Scan for the cell matching the given text and deliver its [x, y] coordinate at center. 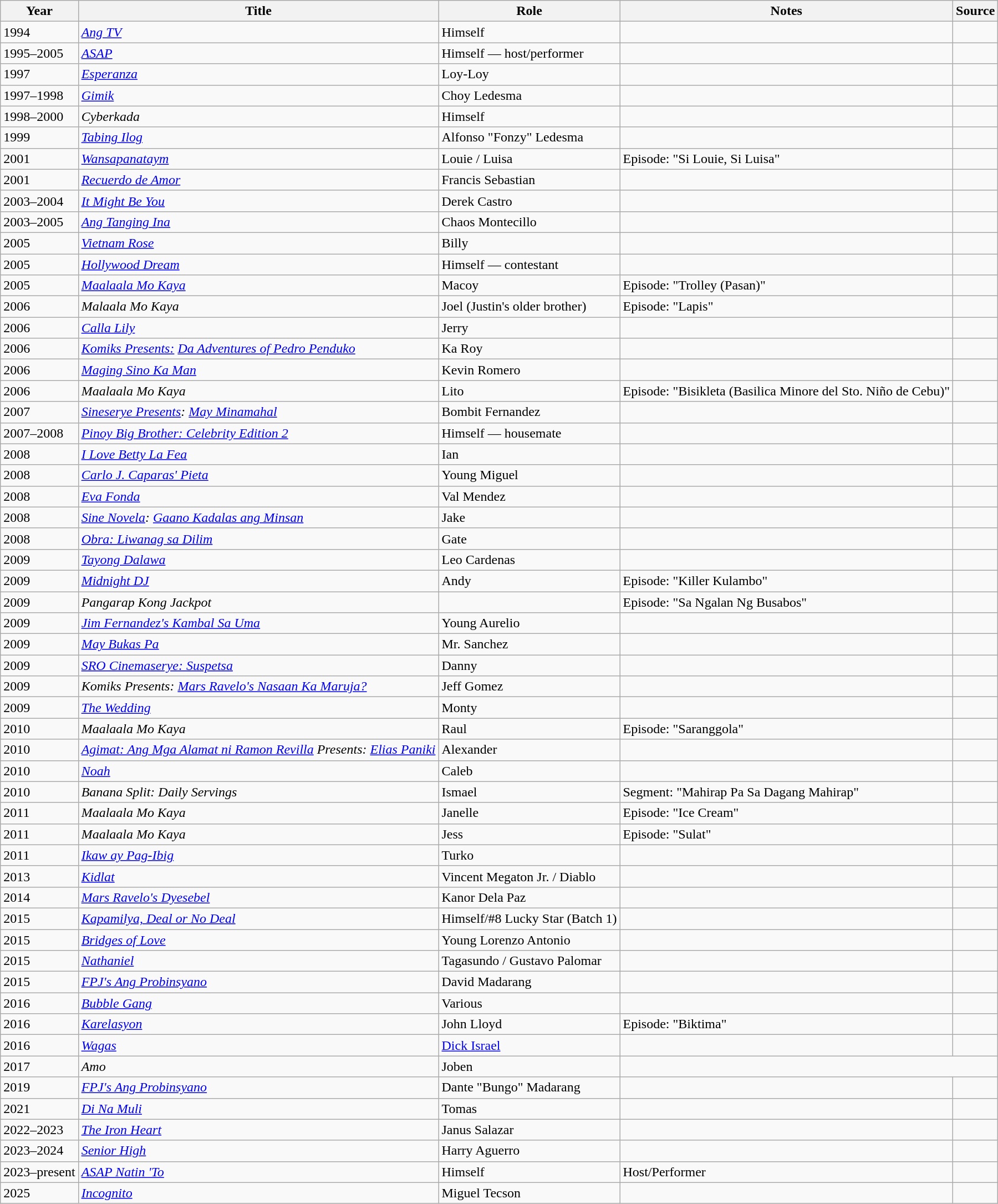
Louie / Luisa [529, 159]
2023–2024 [39, 1151]
Hollywood Dream [258, 265]
Karelasyon [258, 1024]
Jess [529, 834]
Sineserye Presents: May Minamahal [258, 412]
Gimik [258, 95]
Year [39, 11]
Episode: "Si Louie, Si Luisa" [786, 159]
Dick Israel [529, 1045]
Ikaw ay Pag-Ibig [258, 855]
1995–2005 [39, 53]
2003–2005 [39, 222]
Ang Tanging Ina [258, 222]
Gate [529, 539]
Episode: "Sa Ngalan Ng Busabos" [786, 602]
Episode: "Trolley (Pasan)" [786, 286]
Various [529, 1003]
Episode: "Killer Kulambo" [786, 581]
Leo Cardenas [529, 560]
Tomas [529, 1109]
1997–1998 [39, 95]
2022–2023 [39, 1130]
Ka Roy [529, 349]
2007 [39, 412]
1994 [39, 32]
Noah [258, 771]
Macoy [529, 286]
Wansapanataym [258, 159]
Chaos Montecillo [529, 222]
Andy [529, 581]
Kapamilya, Deal or No Deal [258, 918]
ASAP [258, 53]
Himself — contestant [529, 265]
Episode: "Saranggola" [786, 729]
Derek Castro [529, 201]
Notes [786, 11]
Monty [529, 708]
Vincent Megaton Jr. / Diablo [529, 876]
It Might Be You [258, 201]
Miguel Tecson [529, 1193]
2021 [39, 1109]
Pinoy Big Brother: Celebrity Edition 2 [258, 433]
Bombit Fernandez [529, 412]
Himself/#8 Lucky Star (Batch 1) [529, 918]
Kidlat [258, 876]
1999 [39, 138]
Billy [529, 243]
Himself — housemate [529, 433]
Carlo J. Caparas' Pieta [258, 475]
Calla Lily [258, 328]
Kanor Dela Paz [529, 897]
Title [258, 11]
2014 [39, 897]
Midnight DJ [258, 581]
Komiks Presents: Mars Ravelo's Nasaan Ka Maruja? [258, 687]
Raul [529, 729]
2025 [39, 1193]
Ang TV [258, 32]
Cyberkada [258, 116]
Esperanza [258, 74]
Loy-Loy [529, 74]
Himself — host/performer [529, 53]
Young Lorenzo Antonio [529, 940]
2023–present [39, 1172]
Role [529, 11]
2017 [39, 1066]
John Lloyd [529, 1024]
Segment: "Mahirap Pa Sa Dagang Mahirap" [786, 792]
Young Miguel [529, 475]
Sine Novela: Gaano Kadalas ang Minsan [258, 517]
Mr. Sanchez [529, 644]
Bridges of Love [258, 940]
Pangarap Kong Jackpot [258, 602]
Francis Sebastian [529, 180]
Jim Fernandez's Kambal Sa Uma [258, 623]
Eva Fonda [258, 496]
Episode: "Biktima" [786, 1024]
Joel (Justin's older brother) [529, 307]
Alexander [529, 750]
Wagas [258, 1045]
Ian [529, 454]
Maging Sino Ka Man [258, 370]
Janelle [529, 813]
Jake [529, 517]
Obra: Liwanag sa Dilim [258, 539]
Di Na Muli [258, 1109]
SRO Cinemaserye: Suspetsa [258, 665]
Tagasundo / Gustavo Palomar [529, 961]
Janus Salazar [529, 1130]
Harry Aguerro [529, 1151]
I Love Betty La Fea [258, 454]
Lito [529, 391]
Danny [529, 665]
Episode: "Sulat" [786, 834]
Kevin Romero [529, 370]
Jeff Gomez [529, 687]
Tayong Dalawa [258, 560]
Senior High [258, 1151]
Vietnam Rose [258, 243]
Dante "Bungo" Madarang [529, 1088]
May Bukas Pa [258, 644]
Choy Ledesma [529, 95]
ASAP Natin 'To [258, 1172]
Malaala Mo Kaya [258, 307]
Ismael [529, 792]
Recuerdo de Amor [258, 180]
Incognito [258, 1193]
Agimat: Ang Mga Alamat ni Ramon Revilla Presents: Elias Paniki [258, 750]
Caleb [529, 771]
Episode: "Lapis" [786, 307]
Episode: "Bisikleta (Basilica Minore del Sto. Niño de Cebu)" [786, 391]
2007–2008 [39, 433]
Val Mendez [529, 496]
Episode: "Ice Cream" [786, 813]
The Iron Heart [258, 1130]
Amo [258, 1066]
2013 [39, 876]
Source [976, 11]
Jerry [529, 328]
Turko [529, 855]
Nathaniel [258, 961]
The Wedding [258, 708]
Komiks Presents: Da Adventures of Pedro Penduko [258, 349]
Bubble Gang [258, 1003]
Tabing Ilog [258, 138]
2003–2004 [39, 201]
1997 [39, 74]
Mars Ravelo's Dyesebel [258, 897]
Young Aurelio [529, 623]
Host/Performer [786, 1172]
Alfonso "Fonzy" Ledesma [529, 138]
Joben [529, 1066]
1998–2000 [39, 116]
2019 [39, 1088]
David Madarang [529, 982]
Banana Split: Daily Servings [258, 792]
